Capture the cell that displays the provided text and extract its (x, y) central coordinate. 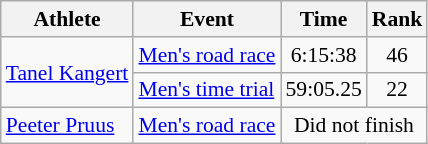
Time (323, 19)
Peeter Pruus (68, 126)
Event (206, 19)
46 (398, 55)
22 (398, 90)
Rank (398, 19)
Tanel Kangert (68, 72)
Athlete (68, 19)
59:05.25 (323, 90)
6:15:38 (323, 55)
Men's time trial (206, 90)
Did not finish (354, 126)
